Find where the given text appears and provide that cell's center as (X, Y) coordinate. 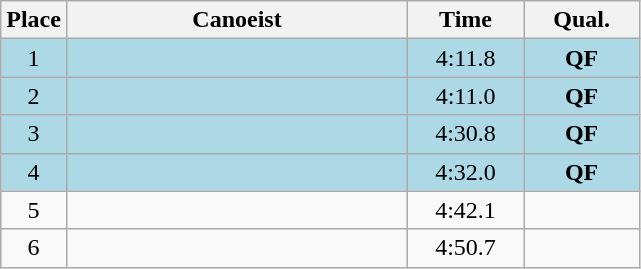
Place (34, 20)
Time (466, 20)
Canoeist (236, 20)
Qual. (582, 20)
2 (34, 96)
4:50.7 (466, 248)
4:30.8 (466, 134)
4 (34, 172)
6 (34, 248)
4:11.0 (466, 96)
4:42.1 (466, 210)
4:11.8 (466, 58)
4:32.0 (466, 172)
5 (34, 210)
1 (34, 58)
3 (34, 134)
